Detect which cell encompasses the target text, then output its (x, y) center coordinate. 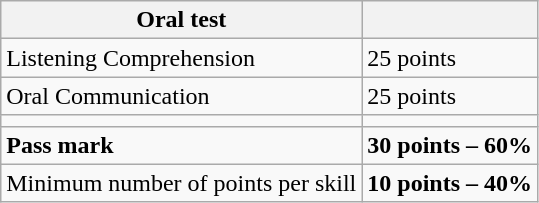
Listening Comprehension (182, 58)
Pass mark (182, 145)
30 points – 60% (450, 145)
Minimum number of points per skill (182, 183)
Oral test (182, 20)
Oral Communication (182, 96)
10 points – 40% (450, 183)
